Capture the cell that displays the provided text and extract its (x, y) central coordinate. 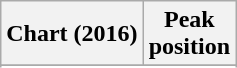
Peakposition (189, 34)
Chart (2016) (72, 34)
